Detect which cell encompasses the target text, then output its [X, Y] center coordinate. 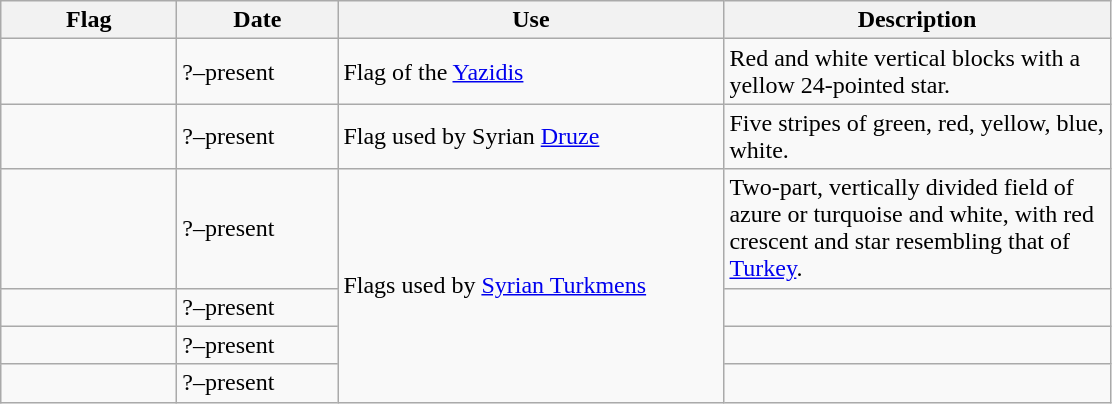
Flag of the Yazidis [531, 72]
Date [258, 20]
Flag [89, 20]
Red and white vertical blocks with a yellow 24-pointed star. [917, 72]
Five stripes of green, red, yellow, blue, white. [917, 136]
Description [917, 20]
Flag used by Syrian Druze [531, 136]
Flags used by Syrian Turkmens [531, 286]
Use [531, 20]
Two-part, vertically divided field of azure or turquoise and white, with red crescent and star resembling that of Turkey. [917, 228]
